Locate the cell with the specified text and output its (x, y) center coordinate. 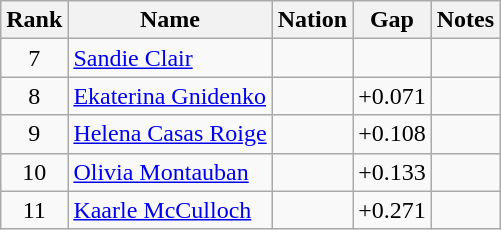
+0.133 (392, 172)
+0.071 (392, 96)
Name (170, 20)
Helena Casas Roige (170, 134)
Olivia Montauban (170, 172)
11 (34, 210)
Sandie Clair (170, 58)
+0.271 (392, 210)
10 (34, 172)
Nation (312, 20)
Gap (392, 20)
Ekaterina Gnidenko (170, 96)
+0.108 (392, 134)
Kaarle McCulloch (170, 210)
Rank (34, 20)
Notes (465, 20)
9 (34, 134)
8 (34, 96)
7 (34, 58)
